Search for the cell housing the specified text and yield its [X, Y] center coordinate. 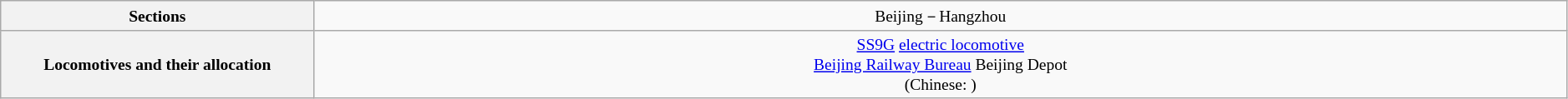
Beijing－Hangzhou [941, 16]
SS9G electric locomotiveBeijing Railway Bureau Beijing Depot(Chinese: ) [941, 65]
Locomotives and their allocation [157, 65]
Sections [157, 16]
